Identify which cell holds the provided text, then report its [x, y] central coordinate. 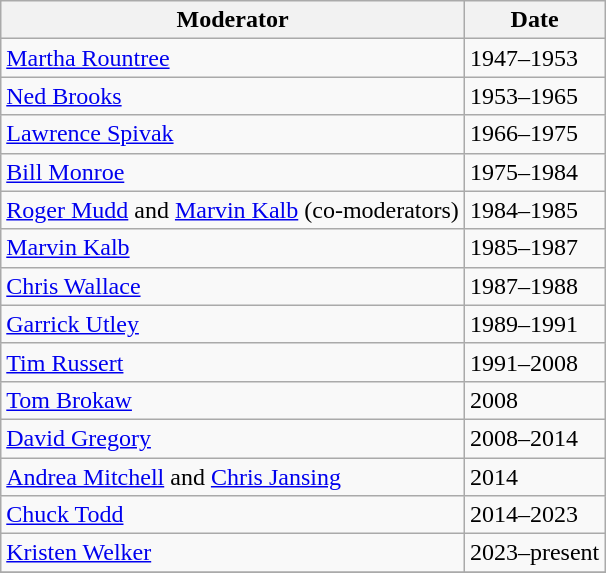
Garrick Utley [233, 324]
Lawrence Spivak [233, 134]
Andrea Mitchell and Chris Jansing [233, 477]
Ned Brooks [233, 96]
1975–1984 [534, 172]
2008 [534, 400]
2008–2014 [534, 438]
2014 [534, 477]
Bill Monroe [233, 172]
Kristen Welker [233, 553]
Chris Wallace [233, 286]
2023–present [534, 553]
1984–1985 [534, 210]
David Gregory [233, 438]
1953–1965 [534, 96]
Roger Mudd and Marvin Kalb (co-moderators) [233, 210]
1966–1975 [534, 134]
1985–1987 [534, 248]
1947–1953 [534, 58]
1987–1988 [534, 286]
Date [534, 20]
1991–2008 [534, 362]
Tom Brokaw [233, 400]
Marvin Kalb [233, 248]
Moderator [233, 20]
Chuck Todd [233, 515]
2014–2023 [534, 515]
1989–1991 [534, 324]
Martha Rountree [233, 58]
Tim Russert [233, 362]
